From the cell containing the given text, extract its center point as [x, y] coordinate. 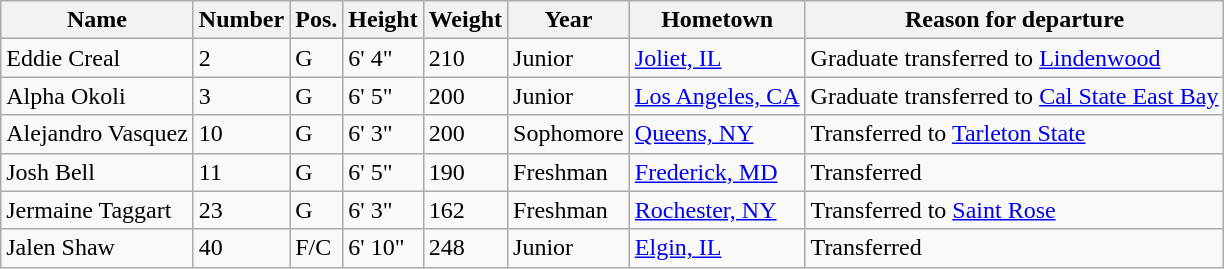
Alejandro Vasquez [98, 134]
Pos. [316, 20]
23 [241, 210]
Graduate transferred to Lindenwood [1014, 58]
Transferred to Saint Rose [1014, 210]
3 [241, 96]
Elgin, IL [717, 248]
10 [241, 134]
210 [465, 58]
Weight [465, 20]
Josh Bell [98, 172]
Year [569, 20]
Los Angeles, CA [717, 96]
Height [383, 20]
6' 10" [383, 248]
11 [241, 172]
Sophomore [569, 134]
190 [465, 172]
Eddie Creal [98, 58]
Jermaine Taggart [98, 210]
6' 4" [383, 58]
Graduate transferred to Cal State East Bay [1014, 96]
Reason for departure [1014, 20]
Rochester, NY [717, 210]
Frederick, MD [717, 172]
248 [465, 248]
162 [465, 210]
F/C [316, 248]
40 [241, 248]
2 [241, 58]
Alpha Okoli [98, 96]
Number [241, 20]
Queens, NY [717, 134]
Transferred to Tarleton State [1014, 134]
Joliet, IL [717, 58]
Hometown [717, 20]
Jalen Shaw [98, 248]
Name [98, 20]
